Find where the given text appears and provide that cell's center as [x, y] coordinate. 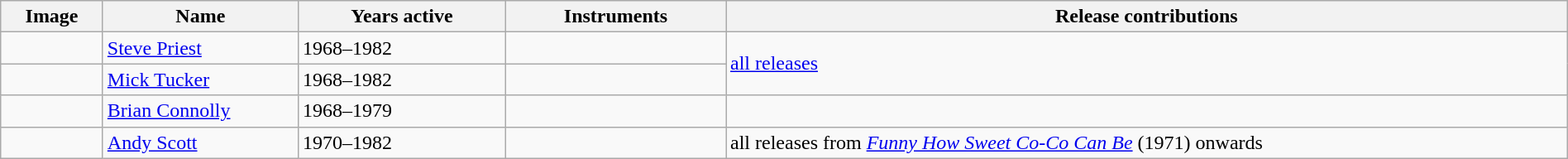
Image [52, 17]
1970–1982 [402, 142]
all releases from Funny How Sweet Co-Co Can Be (1971) onwards [1147, 142]
Andy Scott [200, 142]
Brian Connolly [200, 111]
Release contributions [1147, 17]
Mick Tucker [200, 79]
Years active [402, 17]
1968–1979 [402, 111]
Steve Priest [200, 48]
all releases [1147, 64]
Instruments [615, 17]
Name [200, 17]
